Provide the (x, y) coordinate of the cell's center where the given text is located.  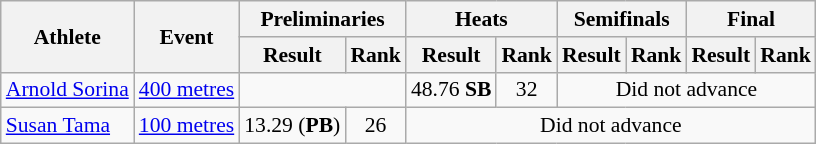
48.76 SB (452, 90)
32 (526, 90)
Final (750, 19)
Susan Tama (68, 126)
13.29 (PB) (292, 126)
26 (376, 126)
Semifinals (622, 19)
Event (186, 36)
100 metres (186, 126)
400 metres (186, 90)
Arnold Sorina (68, 90)
Athlete (68, 36)
Heats (482, 19)
Preliminaries (322, 19)
